Find where the given text appears and provide that cell's center as [x, y] coordinate. 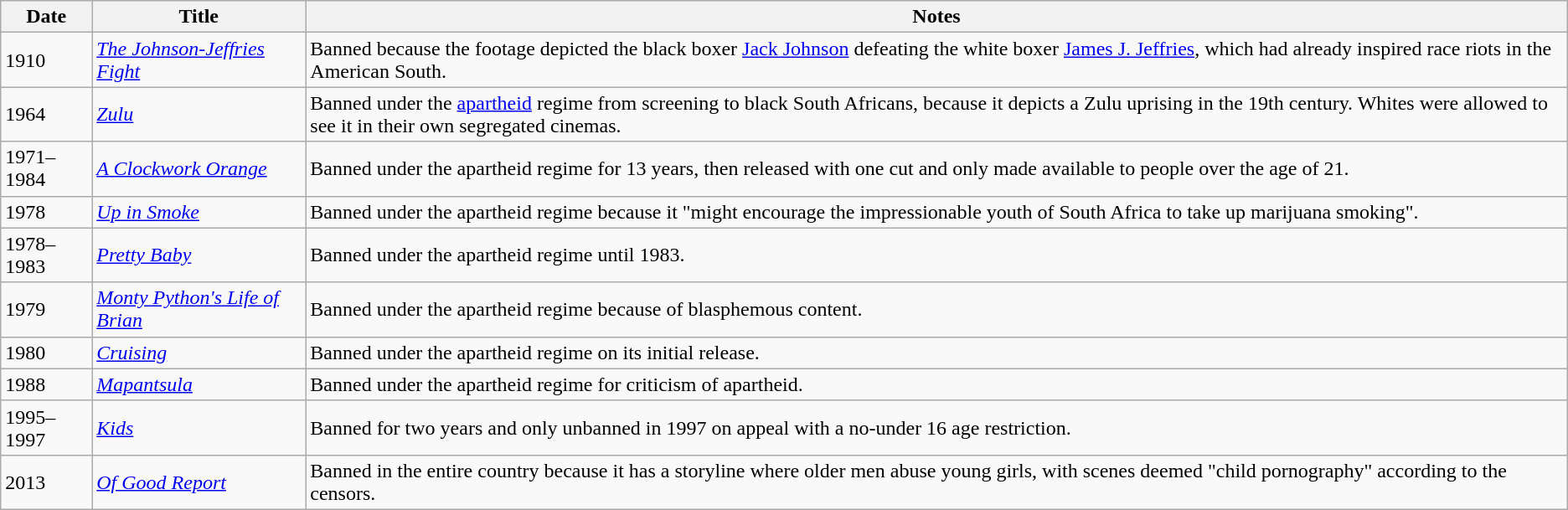
1971–1984 [47, 169]
Kids [199, 427]
A Clockwork Orange [199, 169]
1995–1997 [47, 427]
Banned under the apartheid regime for criticism of apartheid. [936, 384]
Banned under the apartheid regime because it "might encourage the impressionable youth of South Africa to take up marijuana smoking". [936, 212]
Banned under the apartheid regime for 13 years, then released with one cut and only made available to people over the age of 21. [936, 169]
Pretty Baby [199, 255]
Of Good Report [199, 482]
Up in Smoke [199, 212]
Date [47, 17]
1964 [47, 114]
2013 [47, 482]
Mapantsula [199, 384]
1978 [47, 212]
The Johnson-Jeffries Fight [199, 60]
1910 [47, 60]
Banned under the apartheid regime until 1983. [936, 255]
1979 [47, 310]
1980 [47, 353]
Banned under the apartheid regime on its initial release. [936, 353]
1988 [47, 384]
Cruising [199, 353]
Banned under the apartheid regime because of blasphemous content. [936, 310]
Banned for two years and only unbanned in 1997 on appeal with a no-under 16 age restriction. [936, 427]
Notes [936, 17]
1978–1983 [47, 255]
Monty Python's Life of Brian [199, 310]
Zulu [199, 114]
Title [199, 17]
